Pinpoint the cell where the given text exists, returning its [X, Y] midpoint coordinate. 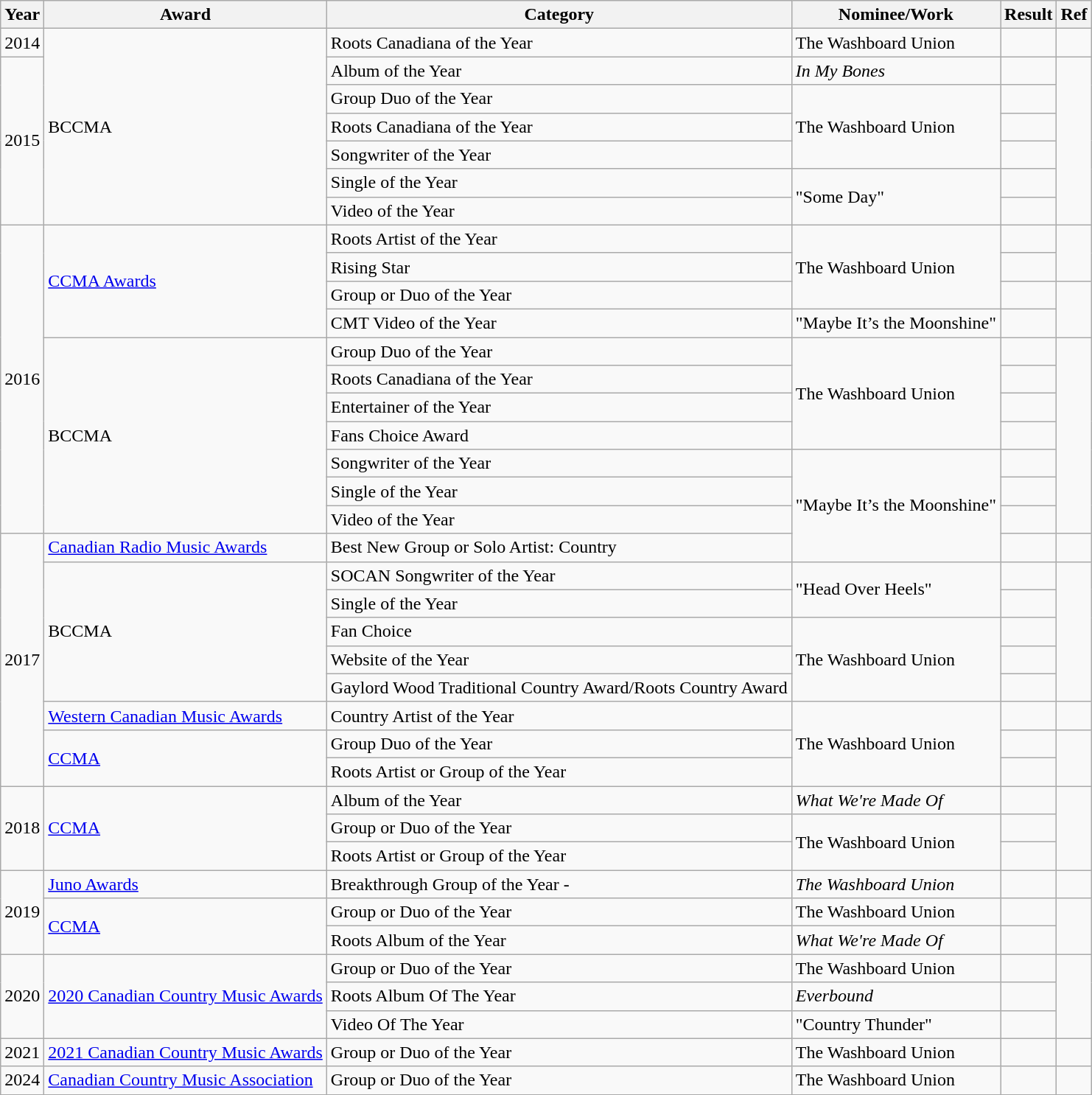
Result [1029, 15]
2020 Canadian Country Music Awards [186, 996]
Breakthrough Group of the Year - [559, 884]
2016 [22, 379]
Fans Choice Award [559, 435]
CCMA Awards [186, 281]
2021 [22, 1052]
Best New Group or Solo Artist: Country [559, 547]
Nominee/Work [896, 15]
Roots Album Of The Year [559, 996]
2018 [22, 828]
2014 [22, 43]
2024 [22, 1080]
2020 [22, 996]
Juno Awards [186, 884]
Ref [1074, 15]
"Country Thunder" [896, 1024]
CMT Video of the Year [559, 323]
Fan Choice [559, 632]
Western Canadian Music Awards [186, 716]
Country Artist of the Year [559, 716]
"Some Day" [896, 197]
Roots Artist of the Year [559, 239]
Award [186, 15]
SOCAN Songwriter of the Year [559, 576]
2019 [22, 912]
Rising Star [559, 267]
Roots Album of the Year [559, 940]
2021 Canadian Country Music Awards [186, 1052]
Category [559, 15]
"Head Over Heels" [896, 590]
2017 [22, 660]
2015 [22, 141]
In My Bones [896, 71]
Website of the Year [559, 660]
Gaylord Wood Traditional Country Award/Roots Country Award [559, 688]
Canadian Radio Music Awards [186, 547]
Entertainer of the Year [559, 407]
Canadian Country Music Association [186, 1080]
Video Of The Year [559, 1024]
Everbound [896, 996]
Year [22, 15]
